Output the (x, y) coordinate of the center of the cell containing the given text.  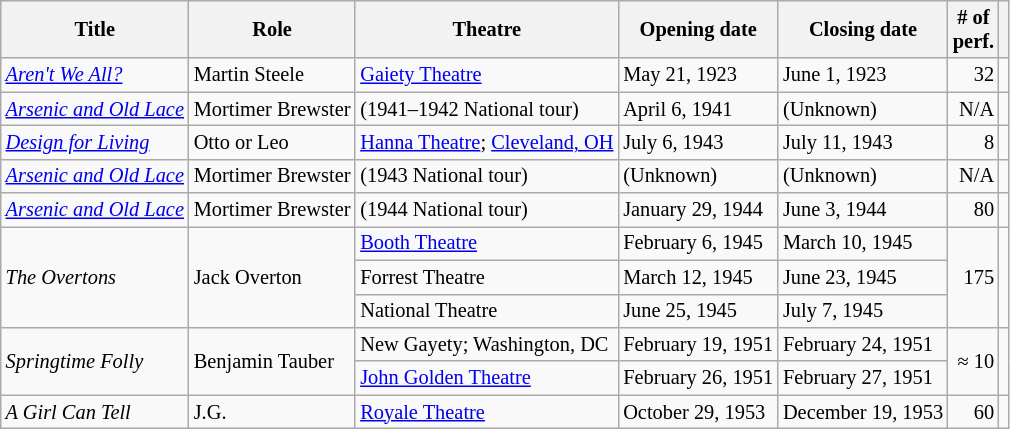
Hanna Theatre; Cleveland, OH (486, 142)
May 21, 1923 (698, 75)
Martin Steele (272, 75)
June 3, 1944 (863, 210)
Design for Living (95, 142)
The Overtons (95, 276)
Booth Theatre (486, 243)
Benjamin Tauber (272, 360)
Springtime Folly (95, 360)
February 24, 1951 (863, 344)
175 (974, 276)
June 1, 1923 (863, 75)
32 (974, 75)
8 (974, 142)
January 29, 1944 (698, 210)
# ofperf. (974, 29)
February 6, 1945 (698, 243)
National Theatre (486, 311)
July 6, 1943 (698, 142)
Gaiety Theatre (486, 75)
Otto or Leo (272, 142)
Opening date (698, 29)
Forrest Theatre (486, 277)
Theatre (486, 29)
≈ 10 (974, 360)
June 25, 1945 (698, 311)
New Gayety; Washington, DC (486, 344)
Closing date (863, 29)
Title (95, 29)
October 29, 1953 (698, 412)
March 12, 1945 (698, 277)
Role (272, 29)
March 10, 1945 (863, 243)
February 27, 1951 (863, 378)
A Girl Can Tell (95, 412)
Jack Overton (272, 276)
December 19, 1953 (863, 412)
(1944 National tour) (486, 210)
80 (974, 210)
February 26, 1951 (698, 378)
(1941–1942 National tour) (486, 109)
(1943 National tour) (486, 176)
60 (974, 412)
June 23, 1945 (863, 277)
Aren't We All? (95, 75)
J.G. (272, 412)
John Golden Theatre (486, 378)
July 7, 1945 (863, 311)
July 11, 1943 (863, 142)
Royale Theatre (486, 412)
February 19, 1951 (698, 344)
April 6, 1941 (698, 109)
